Determine the (X, Y) coordinate at the center of the cell enclosing the given text.  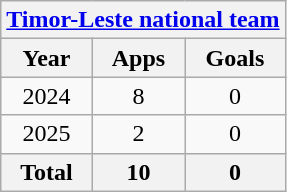
Apps (138, 58)
2 (138, 134)
Timor-Leste national team (143, 20)
10 (138, 172)
Goals (235, 58)
2025 (46, 134)
2024 (46, 96)
8 (138, 96)
Total (46, 172)
Year (46, 58)
